Pinpoint the cell where the given text exists, returning its [X, Y] midpoint coordinate. 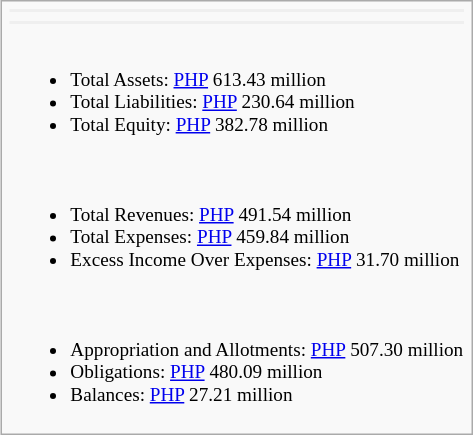
Total Revenues: PHP 491.54 millionTotal Expenses: PHP 459.84 millionExcess Income Over Expenses: PHP 31.70 million [237, 226]
Total Assets: PHP 613.43 millionTotal Liabilities: PHP 230.64 millionTotal Equity: PHP 382.78 million [237, 92]
Appropriation and Allotments: PHP 507.30 millionObligations: PHP 480.09 millionBalances: PHP 27.21 million [237, 360]
